Find where the given text appears and provide that cell's center as (x, y) coordinate. 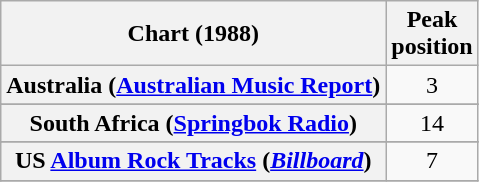
Australia (Australian Music Report) (194, 85)
US Album Rock Tracks (Billboard) (194, 161)
Peakposition (432, 34)
7 (432, 161)
3 (432, 85)
South Africa (Springbok Radio) (194, 123)
Chart (1988) (194, 34)
14 (432, 123)
